Capture the cell that displays the provided text and extract its (X, Y) central coordinate. 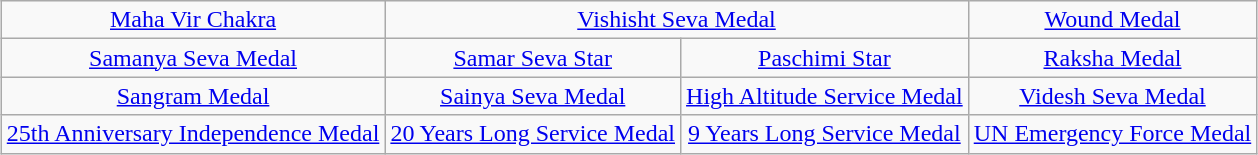
Sangram Medal (193, 96)
Maha Vir Chakra (193, 20)
Paschimi Star (825, 58)
Vishisht Seva Medal (676, 20)
Samar Seva Star (533, 58)
Samanya Seva Medal (193, 58)
Videsh Seva Medal (1112, 96)
Sainya Seva Medal (533, 96)
UN Emergency Force Medal (1112, 134)
20 Years Long Service Medal (533, 134)
Wound Medal (1112, 20)
High Altitude Service Medal (825, 96)
9 Years Long Service Medal (825, 134)
Raksha Medal (1112, 58)
25th Anniversary Independence Medal (193, 134)
